Output the [x, y] coordinate of the center of the cell containing the given text.  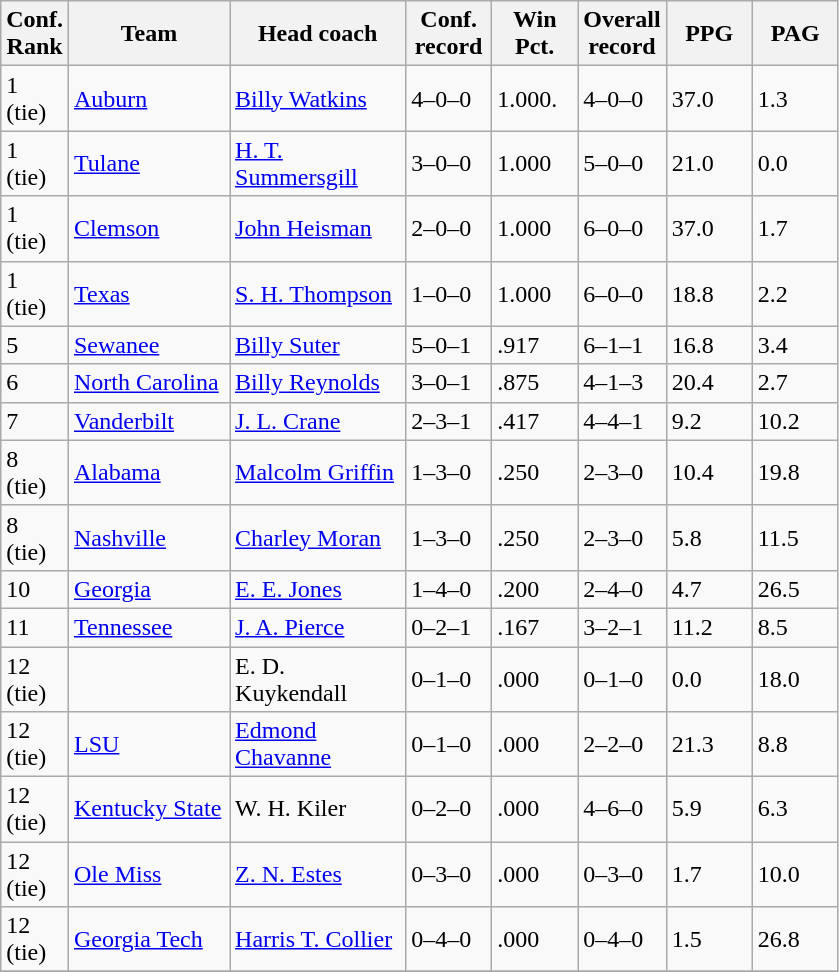
5.8 [709, 538]
North Carolina [148, 383]
26.8 [795, 940]
2.2 [795, 294]
Malcolm Griffin [318, 472]
11 [35, 627]
Harris T. Collier [318, 940]
1–4–0 [449, 589]
5 [35, 345]
S. H. Thompson [318, 294]
J. A. Pierce [318, 627]
Conf. Rank [35, 34]
8.8 [795, 744]
2–2–0 [622, 744]
Tennessee [148, 627]
5–0–1 [449, 345]
.417 [535, 421]
1–0–0 [449, 294]
John Heisman [318, 228]
4.7 [709, 589]
.875 [535, 383]
H. T. Summersgill [318, 164]
PPG [709, 34]
3–2–1 [622, 627]
0–2–0 [449, 810]
1.5 [709, 940]
E. D. Kuykendall [318, 678]
21.0 [709, 164]
3.4 [795, 345]
3–0–1 [449, 383]
8.5 [795, 627]
PAG [795, 34]
20.4 [709, 383]
Clemson [148, 228]
10 [35, 589]
4–4–1 [622, 421]
18.8 [709, 294]
Auburn [148, 98]
4–6–0 [622, 810]
E. E. Jones [318, 589]
Tulane [148, 164]
Billy Watkins [318, 98]
5.9 [709, 810]
.200 [535, 589]
1.3 [795, 98]
2–4–0 [622, 589]
Texas [148, 294]
Conf. record [449, 34]
11.2 [709, 627]
5–0–0 [622, 164]
11.5 [795, 538]
6.3 [795, 810]
Charley Moran [318, 538]
Edmond Chavanne [318, 744]
26.5 [795, 589]
10.0 [795, 874]
2–3–1 [449, 421]
19.8 [795, 472]
18.0 [795, 678]
Overall record [622, 34]
Georgia [148, 589]
6–1–1 [622, 345]
6 [35, 383]
10.2 [795, 421]
Z. N. Estes [318, 874]
Win Pct. [535, 34]
10.4 [709, 472]
Sewanee [148, 345]
.167 [535, 627]
.917 [535, 345]
Nashville [148, 538]
3–0–0 [449, 164]
16.8 [709, 345]
0–2–1 [449, 627]
Georgia Tech [148, 940]
Vanderbilt [148, 421]
Alabama [148, 472]
Billy Suter [318, 345]
Kentucky State [148, 810]
2–0–0 [449, 228]
21.3 [709, 744]
Billy Reynolds [318, 383]
LSU [148, 744]
Team [148, 34]
7 [35, 421]
4–1–3 [622, 383]
2.7 [795, 383]
1.000. [535, 98]
J. L. Crane [318, 421]
9.2 [709, 421]
W. H. Kiler [318, 810]
Head coach [318, 34]
Ole Miss [148, 874]
